Return [X, Y] of the center of cell containing provided text 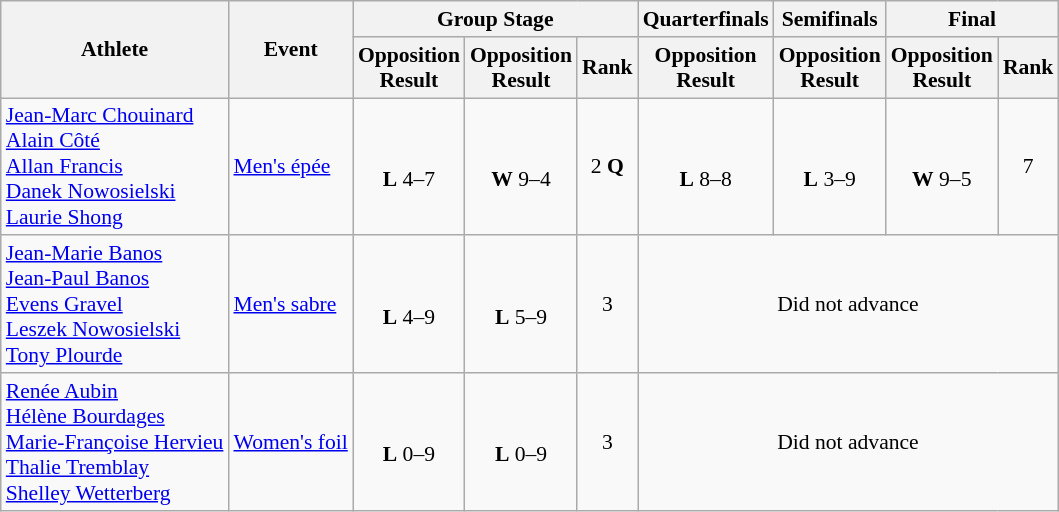
Semifinals [830, 19]
Final [972, 19]
L 3–9 [830, 167]
Jean-Marie BanosJean-Paul BanosEvens GravelLeszek NowosielskiTony Plourde [115, 305]
L 5–9 [521, 305]
7 [1028, 167]
Quarterfinals [706, 19]
Event [290, 50]
Men's épée [290, 167]
W 9–4 [521, 167]
W 9–5 [942, 167]
L 8–8 [706, 167]
Men's sabre [290, 305]
Group Stage [496, 19]
Renée AubinHélène BourdagesMarie-Françoise HervieuThalie TremblayShelley Wetterberg [115, 442]
L 4–9 [409, 305]
L 4–7 [409, 167]
2 Q [608, 167]
Women's foil [290, 442]
Athlete [115, 50]
Jean-Marc ChouinardAlain CôtéAllan FrancisDanek NowosielskiLaurie Shong [115, 167]
